Extract the [x, y] coordinate from the center of the cell holding the provided text.  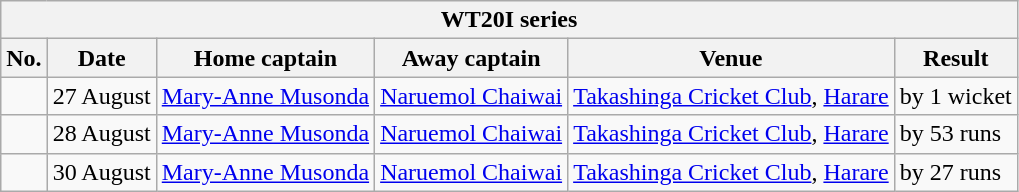
27 August [102, 96]
WT20I series [510, 20]
Venue [732, 58]
Result [956, 58]
Away captain [472, 58]
by 27 runs [956, 172]
Home captain [265, 58]
by 53 runs [956, 134]
28 August [102, 134]
30 August [102, 172]
by 1 wicket [956, 96]
No. [24, 58]
Date [102, 58]
